Return the (X, Y) coordinate for the center point of the cell that contains the specified text.  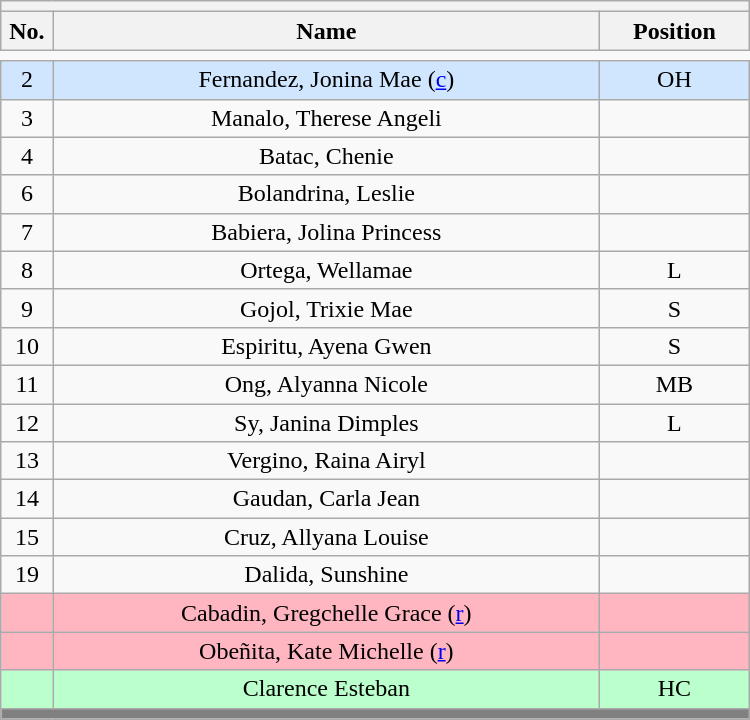
11 (27, 384)
Position (675, 31)
MB (675, 384)
14 (27, 499)
10 (27, 346)
Fernandez, Jonina Mae (c) (326, 80)
Clarence Esteban (326, 689)
6 (27, 194)
Ong, Alyanna Nicole (326, 384)
13 (27, 461)
Manalo, Therese Angeli (326, 118)
7 (27, 232)
8 (27, 270)
Gaudan, Carla Jean (326, 499)
Obeñita, Kate Michelle (r) (326, 651)
Babiera, Jolina Princess (326, 232)
15 (27, 537)
Sy, Janina Dimples (326, 423)
Cabadin, Gregchelle Grace (r) (326, 613)
12 (27, 423)
Vergino, Raina Airyl (326, 461)
Dalida, Sunshine (326, 575)
OH (675, 80)
HC (675, 689)
Name (326, 31)
4 (27, 156)
Ortega, Wellamae (326, 270)
Cruz, Allyana Louise (326, 537)
19 (27, 575)
Espiritu, Ayena Gwen (326, 346)
Batac, Chenie (326, 156)
9 (27, 308)
2 (27, 80)
3 (27, 118)
Bolandrina, Leslie (326, 194)
Gojol, Trixie Mae (326, 308)
No. (27, 31)
